Return [x, y] of the center of cell containing provided text 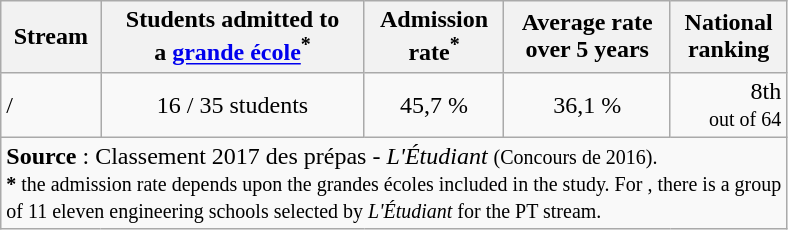
8thout of 64 [728, 104]
Admissionrate* [434, 37]
16 / 35 students [232, 104]
Average rateover 5 years [587, 37]
/ [51, 104]
45,7 % [434, 104]
36,1 % [587, 104]
Students admitted to a grande école* [232, 37]
Stream [51, 37]
Nationalranking [728, 37]
